Identify which cell holds the provided text, then report its (x, y) central coordinate. 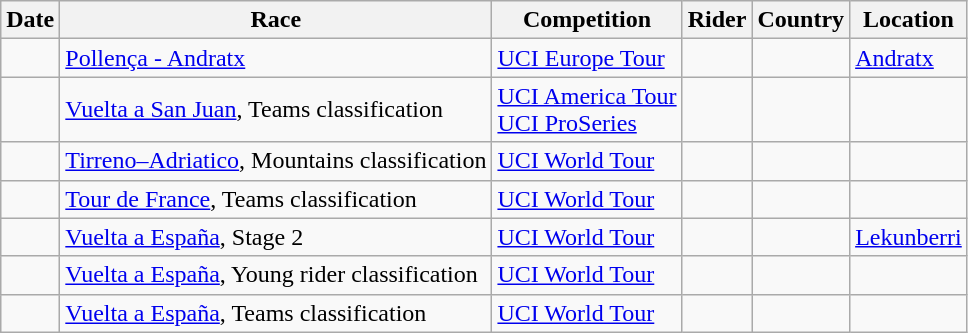
Country (801, 20)
Location (909, 20)
Lekunberri (909, 237)
Vuelta a España, Young rider classification (276, 275)
Vuelta a España, Teams classification (276, 313)
UCI Europe Tour (587, 58)
Vuelta a San Juan, Teams classification (276, 110)
UCI America Tour UCI ProSeries (587, 110)
Date (30, 20)
Tour de France, Teams classification (276, 199)
Competition (587, 20)
Pollença - Andratx (276, 58)
Rider (717, 20)
Andratx (909, 58)
Tirreno–Adriatico, Mountains classification (276, 161)
Vuelta a España, Stage 2 (276, 237)
Race (276, 20)
